Extract the (x, y) coordinate from the center of the cell holding the provided text.  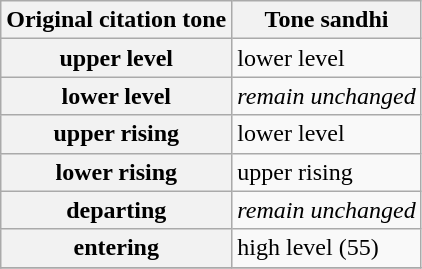
entering (116, 248)
upper level (116, 58)
high level (55) (326, 248)
Tone sandhi (326, 20)
departing (116, 210)
lower rising (116, 172)
Original citation tone (116, 20)
